Locate the cell with the specified text and output its [X, Y] center coordinate. 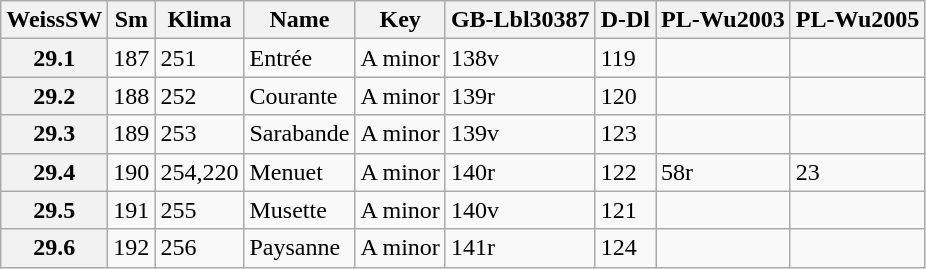
29.1 [54, 58]
188 [132, 96]
255 [200, 210]
187 [132, 58]
Courante [300, 96]
Name [300, 20]
256 [200, 248]
29.2 [54, 96]
251 [200, 58]
Key [400, 20]
Sm [132, 20]
139r [520, 96]
119 [625, 58]
29.3 [54, 134]
192 [132, 248]
29.5 [54, 210]
253 [200, 134]
252 [200, 96]
Menuet [300, 172]
141r [520, 248]
121 [625, 210]
23 [858, 172]
124 [625, 248]
120 [625, 96]
D-Dl [625, 20]
PL-Wu2005 [858, 20]
Musette [300, 210]
Paysanne [300, 248]
191 [132, 210]
140v [520, 210]
Entrée [300, 58]
29.4 [54, 172]
139v [520, 134]
Klima [200, 20]
190 [132, 172]
254,220 [200, 172]
WeissSW [54, 20]
138v [520, 58]
PL-Wu2003 [724, 20]
123 [625, 134]
29.6 [54, 248]
140r [520, 172]
122 [625, 172]
189 [132, 134]
58r [724, 172]
Sarabande [300, 134]
GB-Lbl30387 [520, 20]
